Search for the cell housing the specified text and yield its [x, y] center coordinate. 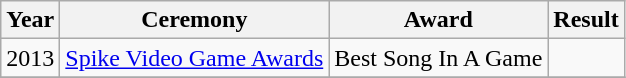
Best Song In A Game [438, 58]
Ceremony [194, 20]
Year [30, 20]
Spike Video Game Awards [194, 58]
2013 [30, 58]
Result [586, 20]
Award [438, 20]
